Determine the [x, y] coordinate at the center of the cell enclosing the given text.  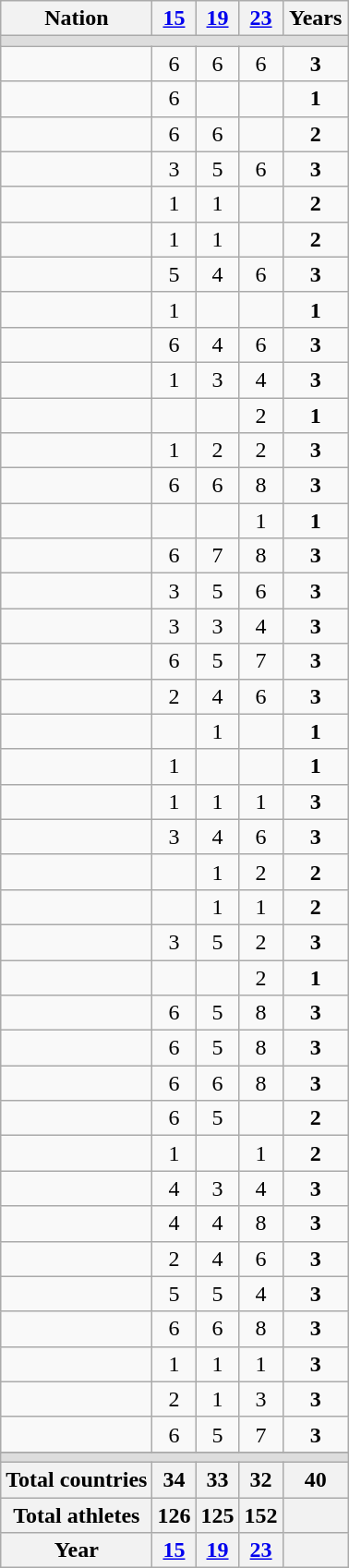
Nation [77, 18]
Total athletes [77, 1515]
Year [77, 1550]
152 [260, 1515]
Years [316, 18]
34 [174, 1479]
32 [260, 1479]
33 [218, 1479]
126 [174, 1515]
40 [316, 1479]
125 [218, 1515]
Total countries [77, 1479]
